Extract the (X, Y) coordinate from the center of the cell holding the provided text.  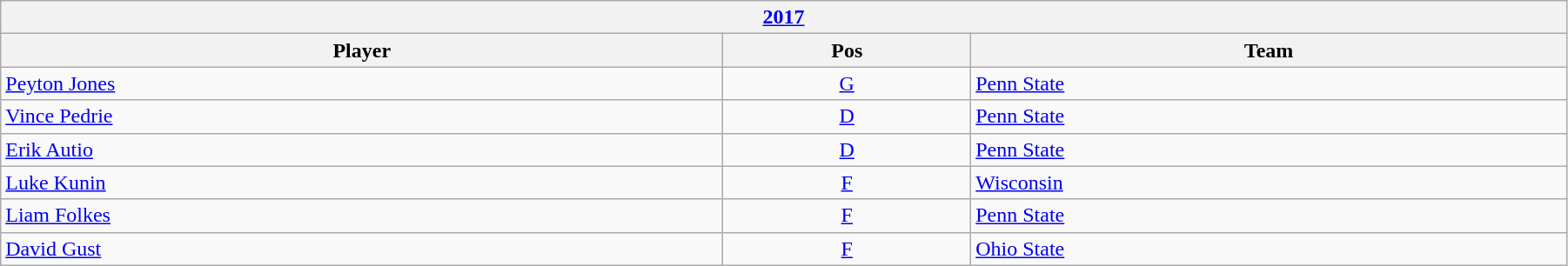
Player (362, 50)
Wisconsin (1269, 183)
Peyton Jones (362, 83)
Erik Autio (362, 150)
Vince Pedrie (362, 116)
G (848, 83)
2017 (784, 17)
Ohio State (1269, 249)
Liam Folkes (362, 216)
Luke Kunin (362, 183)
Team (1269, 50)
Pos (848, 50)
David Gust (362, 249)
